From the cell containing the given text, extract its center point as [X, Y] coordinate. 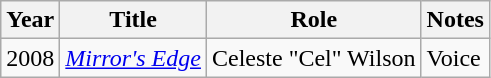
Year [30, 20]
2008 [30, 58]
Celeste "Cel" Wilson [314, 58]
Title [134, 20]
Role [314, 20]
Notes [455, 20]
Voice [455, 58]
Mirror's Edge [134, 58]
